Provide the [X, Y] coordinate of the cell's center where the given text is located.  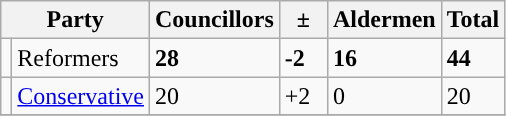
0 [384, 96]
Conservative [81, 96]
Party [76, 20]
± [303, 20]
+2 [303, 96]
Reformers [81, 58]
Total [473, 20]
44 [473, 58]
Councillors [215, 20]
-2 [303, 58]
16 [384, 58]
28 [215, 58]
Aldermen [384, 20]
